Locate the cell with the specified text and output its [x, y] center coordinate. 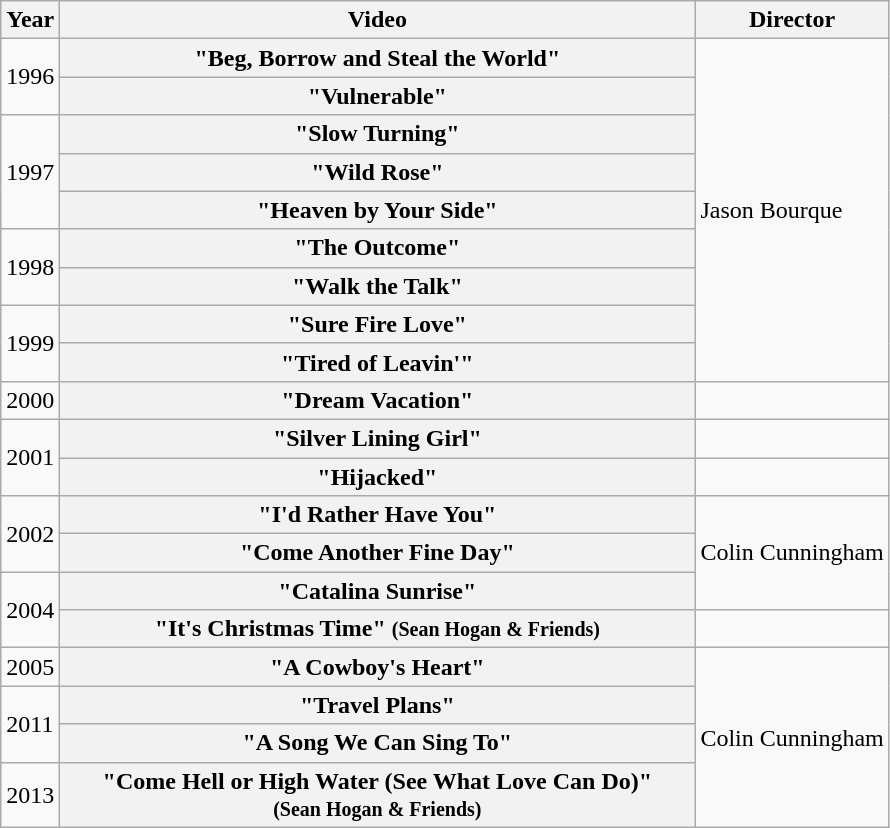
"Hijacked" [378, 477]
1998 [30, 267]
2000 [30, 400]
Video [378, 20]
"Come Another Fine Day" [378, 553]
Director [792, 20]
"Wild Rose" [378, 172]
"Come Hell or High Water (See What Love Can Do)"(Sean Hogan & Friends) [378, 794]
"Travel Plans" [378, 705]
"Beg, Borrow and Steal the World" [378, 58]
1997 [30, 172]
"A Song We Can Sing To" [378, 743]
"Catalina Sunrise" [378, 591]
"The Outcome" [378, 248]
2004 [30, 610]
1999 [30, 343]
"Dream Vacation" [378, 400]
2001 [30, 457]
Year [30, 20]
"Slow Turning" [378, 134]
2002 [30, 534]
2005 [30, 667]
2011 [30, 724]
"It's Christmas Time" (Sean Hogan & Friends) [378, 629]
"A Cowboy's Heart" [378, 667]
Jason Bourque [792, 210]
"I'd Rather Have You" [378, 515]
"Walk the Talk" [378, 286]
2013 [30, 794]
"Sure Fire Love" [378, 324]
1996 [30, 77]
"Silver Lining Girl" [378, 438]
"Heaven by Your Side" [378, 210]
"Tired of Leavin'" [378, 362]
"Vulnerable" [378, 96]
